Return the [x, y] coordinate for the center point of the cell that contains the specified text.  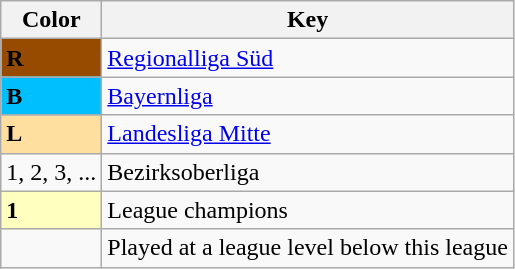
Played at a league level below this league [308, 248]
Regionalliga Süd [308, 58]
1 [52, 210]
Bezirksoberliga [308, 172]
R [52, 58]
Key [308, 20]
Bayernliga [308, 96]
League champions [308, 210]
Color [52, 20]
1, 2, 3, ... [52, 172]
B [52, 96]
L [52, 134]
Landesliga Mitte [308, 134]
